Determine the [X, Y] coordinate at the center of the cell enclosing the given text.  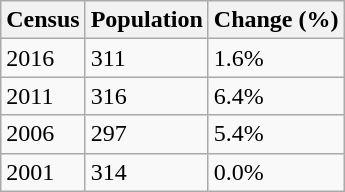
2001 [43, 172]
316 [146, 96]
311 [146, 58]
1.6% [276, 58]
0.0% [276, 172]
2006 [43, 134]
Change (%) [276, 20]
Census [43, 20]
2011 [43, 96]
6.4% [276, 96]
Population [146, 20]
2016 [43, 58]
297 [146, 134]
314 [146, 172]
5.4% [276, 134]
